Return (x, y) of the center of cell containing provided text 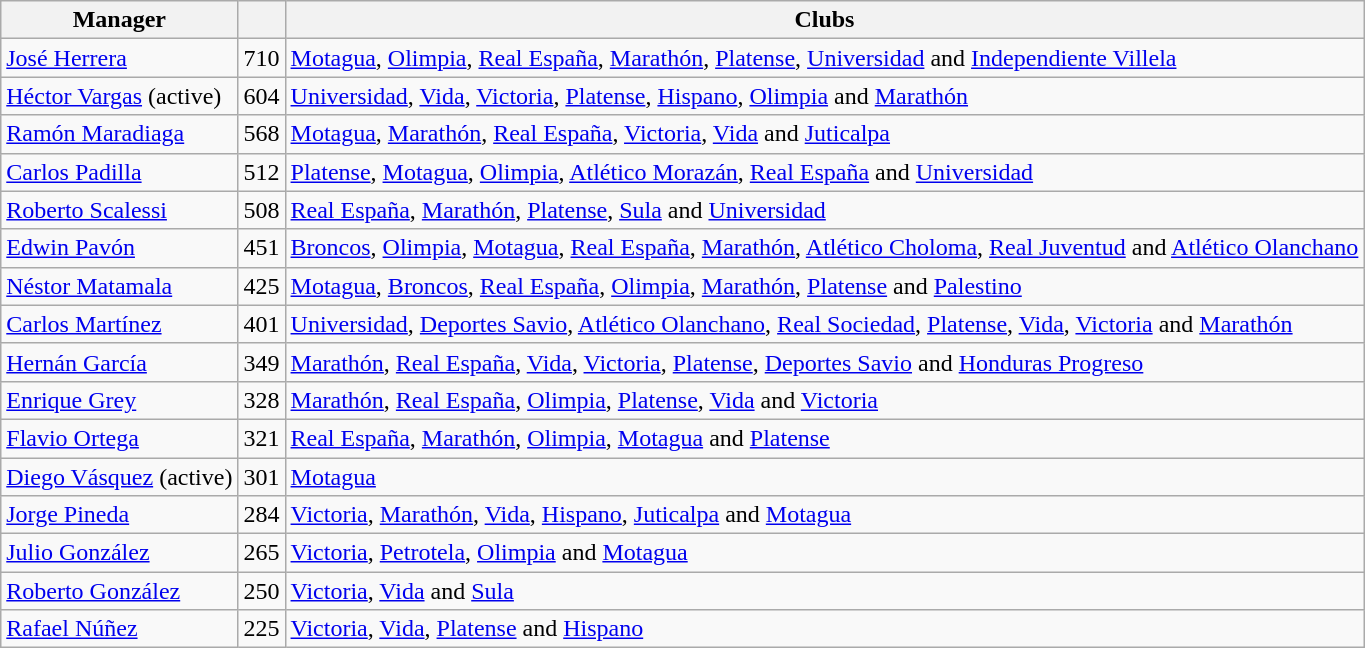
Manager (120, 20)
604 (262, 96)
301 (262, 477)
Roberto Scalessi (120, 210)
284 (262, 515)
Carlos Padilla (120, 172)
Roberto González (120, 591)
Motagua, Marathón, Real España, Victoria, Vida and Juticalpa (824, 134)
Jorge Pineda (120, 515)
Motagua, Broncos, Real España, Olimpia, Marathón, Platense and Palestino (824, 286)
Marathón, Real España, Olimpia, Platense, Vida and Victoria (824, 400)
Enrique Grey (120, 400)
Victoria, Vida and Sula (824, 591)
321 (262, 438)
425 (262, 286)
Victoria, Marathón, Vida, Hispano, Juticalpa and Motagua (824, 515)
Real España, Marathón, Platense, Sula and Universidad (824, 210)
Hernán García (120, 362)
Victoria, Petrotela, Olimpia and Motagua (824, 553)
225 (262, 629)
Flavio Ortega (120, 438)
451 (262, 248)
Motagua, Olimpia, Real España, Marathón, Platense, Universidad and Independiente Villela (824, 58)
512 (262, 172)
Rafael Núñez (120, 629)
Universidad, Deportes Savio, Atlético Olanchano, Real Sociedad, Platense, Vida, Victoria and Marathón (824, 324)
Héctor Vargas (active) (120, 96)
250 (262, 591)
Real España, Marathón, Olimpia, Motagua and Platense (824, 438)
401 (262, 324)
José Herrera (120, 58)
Diego Vásquez (active) (120, 477)
Marathón, Real España, Vida, Victoria, Platense, Deportes Savio and Honduras Progreso (824, 362)
Universidad, Vida, Victoria, Platense, Hispano, Olimpia and Marathón (824, 96)
710 (262, 58)
Platense, Motagua, Olimpia, Atlético Morazán, Real España and Universidad (824, 172)
349 (262, 362)
Edwin Pavón (120, 248)
Broncos, Olimpia, Motagua, Real España, Marathón, Atlético Choloma, Real Juventud and Atlético Olanchano (824, 248)
Clubs (824, 20)
568 (262, 134)
265 (262, 553)
Ramón Maradiaga (120, 134)
508 (262, 210)
Julio González (120, 553)
Néstor Matamala (120, 286)
Motagua (824, 477)
Carlos Martínez (120, 324)
Victoria, Vida, Platense and Hispano (824, 629)
328 (262, 400)
